For the text-containing cell, return its midpoint in [X, Y] coordinate format. 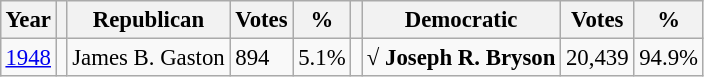
James B. Gaston [148, 57]
√ Joseph R. Bryson [462, 57]
Republican [148, 20]
Year [28, 20]
Democratic [462, 20]
894 [262, 57]
5.1% [322, 57]
1948 [28, 57]
94.9% [668, 57]
20,439 [598, 57]
